Detect which cell encompasses the target text, then output its (x, y) center coordinate. 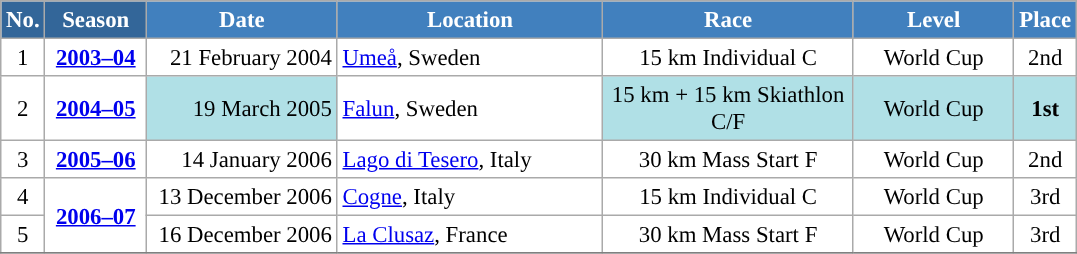
2004–05 (96, 108)
Umeå, Sweden (470, 58)
No. (23, 20)
1st (1045, 108)
Location (470, 20)
3 (23, 160)
2003–04 (96, 58)
2 (23, 108)
19 March 2005 (242, 108)
4 (23, 197)
16 December 2006 (242, 235)
La Clusaz, France (470, 235)
1 (23, 58)
Race (728, 20)
Level (934, 20)
Season (96, 20)
Date (242, 20)
13 December 2006 (242, 197)
15 km + 15 km Skiathlon C/F (728, 108)
21 February 2004 (242, 58)
Falun, Sweden (470, 108)
14 January 2006 (242, 160)
2006–07 (96, 216)
Lago di Tesero, Italy (470, 160)
2005–06 (96, 160)
Cogne, Italy (470, 197)
Place (1045, 20)
5 (23, 235)
